Detect which cell encompasses the target text, then output its (x, y) center coordinate. 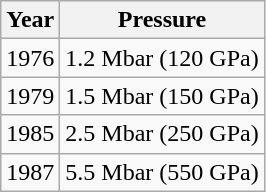
2.5 Mbar (250 GPa) (162, 134)
Year (30, 20)
1979 (30, 96)
1.2 Mbar (120 GPa) (162, 58)
1.5 Mbar (150 GPa) (162, 96)
1976 (30, 58)
1987 (30, 172)
5.5 Mbar (550 GPa) (162, 172)
Pressure (162, 20)
1985 (30, 134)
